Locate the cell with the specified text and output its (x, y) center coordinate. 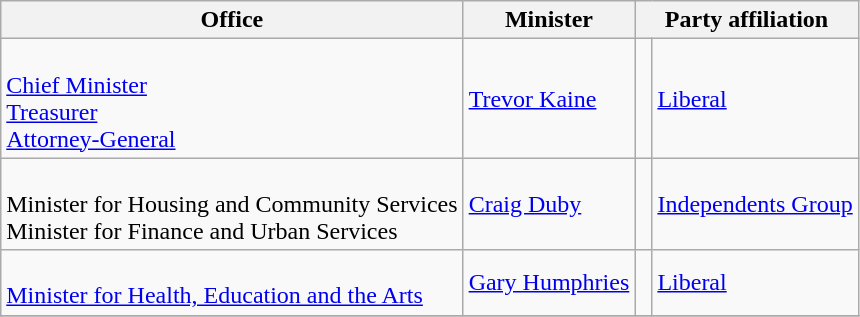
Trevor Kaine (549, 98)
Craig Duby (549, 204)
Minister for Housing and Community Services Minister for Finance and Urban Services (232, 204)
Minister (549, 20)
Office (232, 20)
Minister for Health, Education and the Arts (232, 282)
Gary Humphries (549, 282)
Independents Group (755, 204)
Party affiliation (746, 20)
Chief Minister Treasurer Attorney-General (232, 98)
